For the text-containing cell, return its midpoint in [x, y] coordinate format. 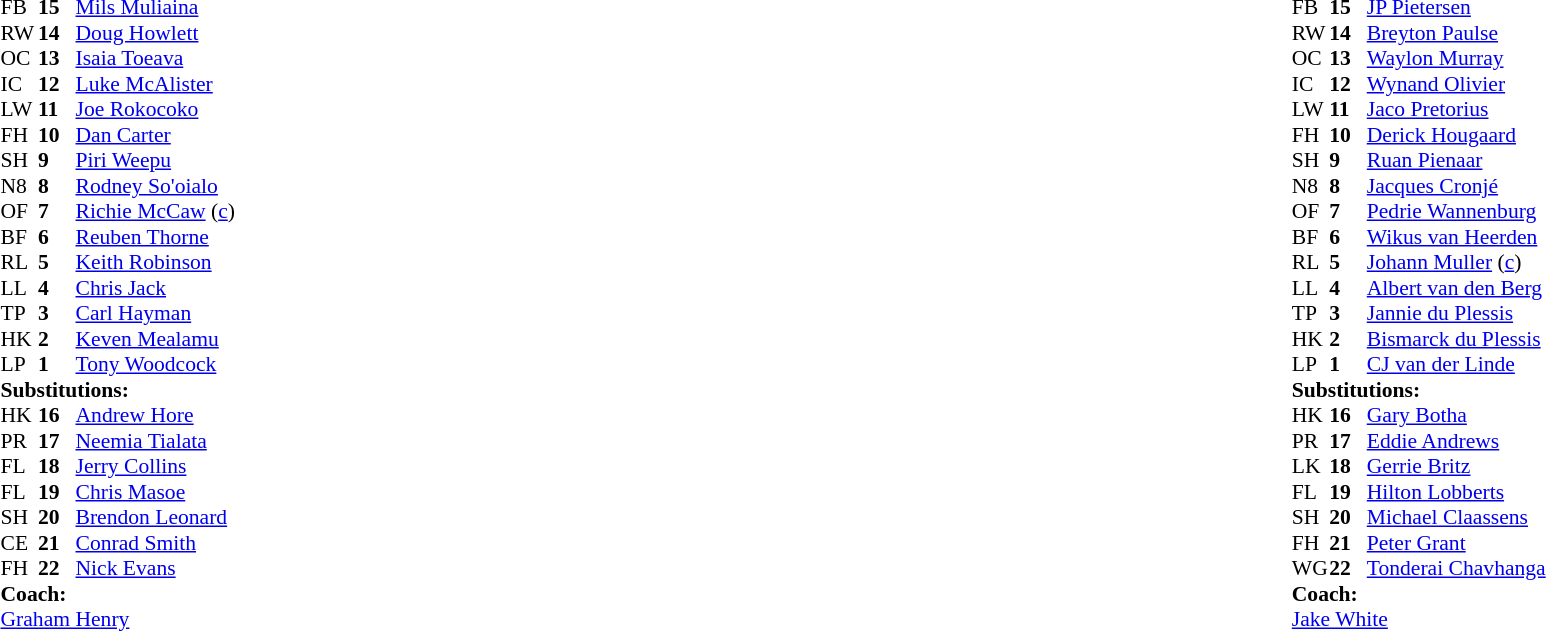
Conrad Smith [156, 543]
Carl Hayman [156, 313]
Isaia Toeava [156, 59]
Chris Masoe [156, 492]
Chris Jack [156, 288]
Richie McCaw (c) [156, 211]
Doug Howlett [156, 33]
Jaco Pretorius [1456, 109]
Neemia Tialata [156, 441]
Piri Weepu [156, 161]
Gary Botha [1456, 415]
Reuben Thorne [156, 237]
Albert van den Berg [1456, 288]
Michael Claassens [1456, 517]
Jannie du Plessis [1456, 313]
Brendon Leonard [156, 517]
Jacques Cronjé [1456, 186]
Eddie Andrews [1456, 441]
Tonderai Chavhanga [1456, 569]
Waylon Murray [1456, 59]
Luke McAlister [156, 84]
Joe Rokocoko [156, 109]
Dan Carter [156, 135]
Gerrie Britz [1456, 467]
Bismarck du Plessis [1456, 339]
Jerry Collins [156, 467]
Tony Woodcock [156, 365]
Keven Mealamu [156, 339]
Peter Grant [1456, 543]
Keith Robinson [156, 263]
WG [1311, 569]
LK [1311, 467]
CE [19, 543]
Breyton Paulse [1456, 33]
Rodney So'oialo [156, 186]
Andrew Hore [156, 415]
Ruan Pienaar [1456, 161]
Nick Evans [156, 569]
Johann Muller (c) [1456, 263]
Hilton Lobberts [1456, 492]
Pedrie Wannenburg [1456, 211]
Derick Hougaard [1456, 135]
Wikus van Heerden [1456, 237]
Wynand Olivier [1456, 84]
CJ van der Linde [1456, 365]
